For the text-containing cell, return its midpoint in (x, y) coordinate format. 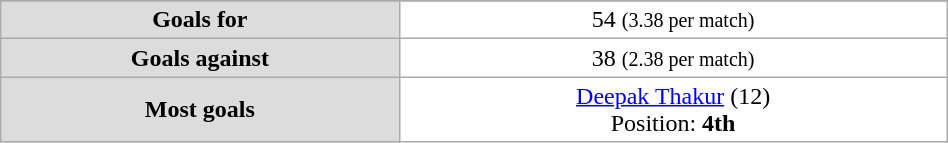
Deepak Thakur (12) Position: 4th (673, 110)
Most goals (200, 110)
Goals against (200, 58)
38 (2.38 per match) (673, 58)
54 (3.38 per match) (673, 20)
Goals for (200, 20)
